Identify which cell holds the provided text, then report its [X, Y] central coordinate. 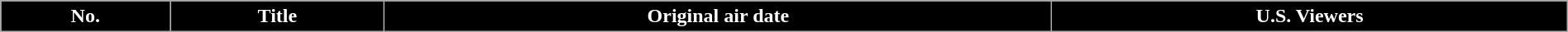
U.S. Viewers [1310, 16]
Original air date [718, 16]
No. [86, 16]
Title [278, 16]
